Provide the [x, y] coordinate of the cell's center where the given text is located.  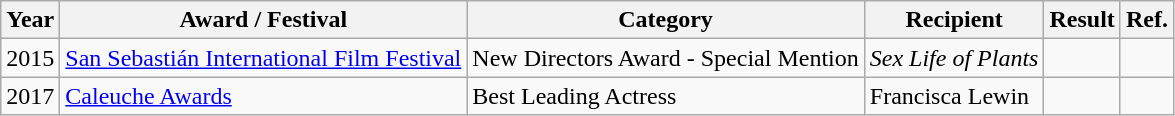
Best Leading Actress [666, 96]
Ref. [1146, 20]
New Directors Award - Special Mention [666, 58]
Recipient [954, 20]
Caleuche Awards [264, 96]
Sex Life of Plants [954, 58]
San Sebastián International Film Festival [264, 58]
2017 [30, 96]
2015 [30, 58]
Award / Festival [264, 20]
Category [666, 20]
Result [1082, 20]
Francisca Lewin [954, 96]
Year [30, 20]
